For the text-containing cell, return its midpoint in (x, y) coordinate format. 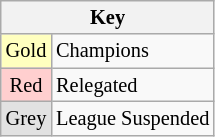
Gold (26, 51)
Relegated (132, 85)
Grey (26, 118)
Champions (132, 51)
Key (108, 17)
Red (26, 85)
League Suspended (132, 118)
